Return the [x, y] coordinate for the center point of the cell that contains the specified text.  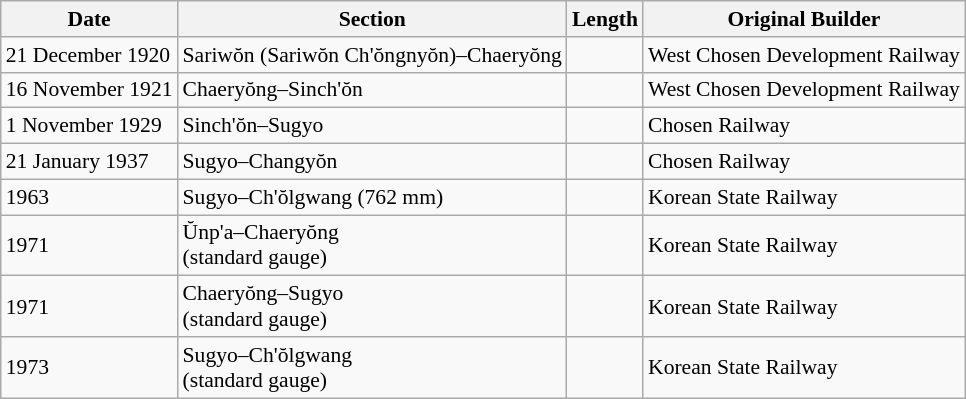
Sugyo–Ch'ŏlgwang(standard gauge) [372, 368]
21 January 1937 [90, 162]
Ŭnp'a–Chaeryŏng(standard gauge) [372, 246]
Section [372, 19]
21 December 1920 [90, 55]
Length [605, 19]
Chaeryŏng–Sinch'ŏn [372, 90]
1973 [90, 368]
Chaeryŏng–Sugyo(standard gauge) [372, 306]
16 November 1921 [90, 90]
Sugyo–Ch'ŏlgwang (762 mm) [372, 197]
1963 [90, 197]
Sinch'ŏn–Sugyo [372, 126]
Sariwŏn (Sariwŏn Ch'ŏngnyŏn)–Chaeryŏng [372, 55]
Date [90, 19]
Sugyo–Changyŏn [372, 162]
Original Builder [804, 19]
1 November 1929 [90, 126]
